Capture the cell that displays the provided text and extract its (x, y) central coordinate. 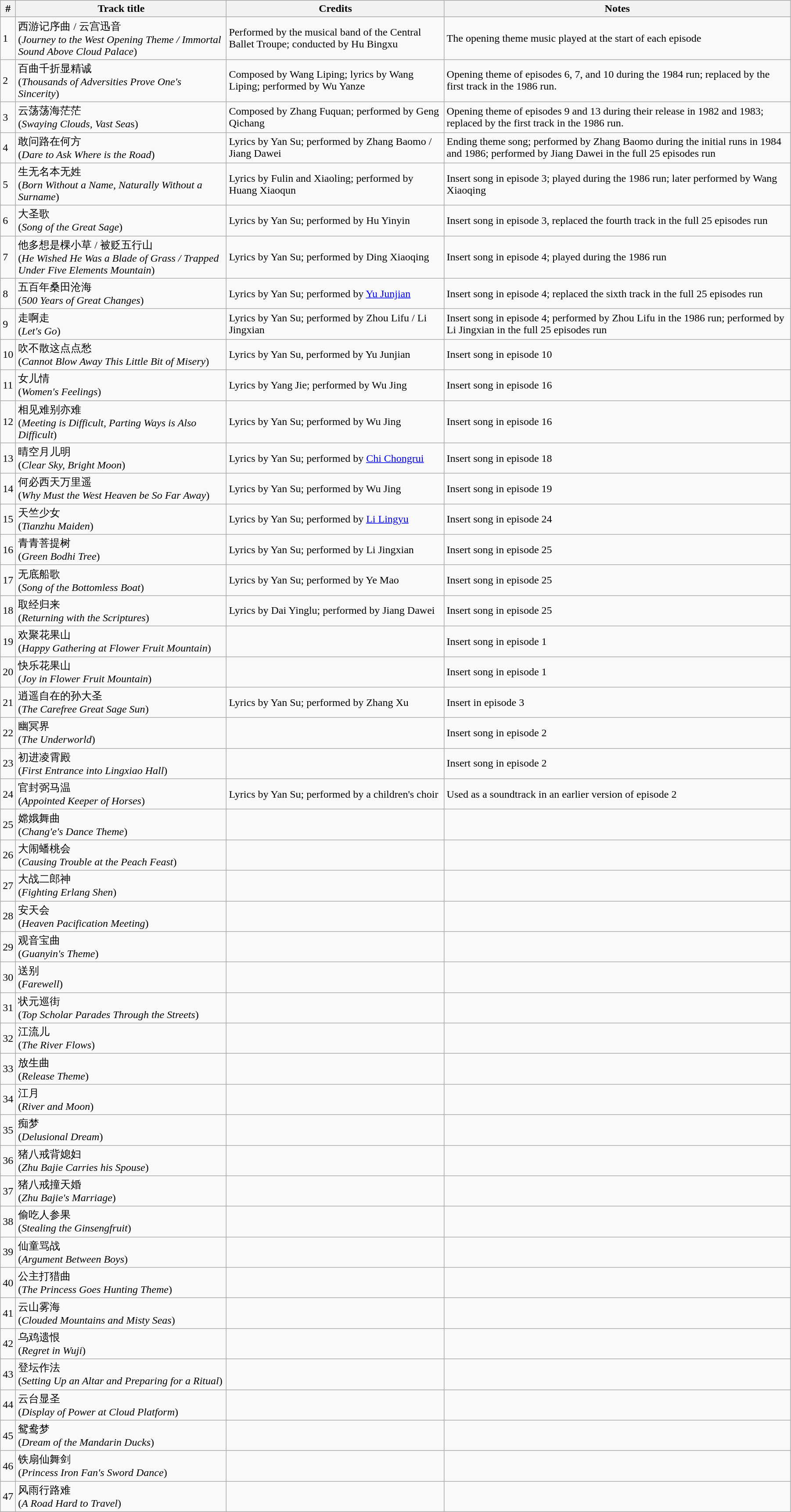
Insert song in episode 10 (617, 355)
送别 (Farewell) (121, 977)
Insert song in episode 4; performed by Zhou Lifu in the 1986 run; performed by Li Jingxian in the full 25 episodes run (617, 324)
29 (8, 947)
Lyrics by Yan Su; performed by Hu Yinyin (335, 221)
Lyrics by Yang Jie; performed by Wu Jing (335, 385)
走啊走 (Let's Go) (121, 324)
Opening theme of episodes 9 and 13 during their release in 1982 and 1983; replaced by the first track in the 1986 run. (617, 117)
他多想是棵小草 / 被贬五行山 (He Wished He Was a Blade of Grass / Trapped Under Five Elements Mountain) (121, 257)
40 (8, 1283)
44 (8, 1405)
42 (8, 1344)
33 (8, 1069)
35 (8, 1130)
取经归来 (Returning with the Scriptures) (121, 611)
Insert song in episode 24 (617, 519)
Insert song in episode 3, replaced the fourth track in the full 25 episodes run (617, 221)
百曲千折显精诚 (Thousands of Adversities Prove One's Sincerity) (121, 81)
Lyrics by Yan Su; performed by Yu Junjian (335, 294)
24 (8, 794)
相见难别亦难 (Meeting is Difficult, Parting Ways is Also Difficult) (121, 421)
9 (8, 324)
3 (8, 117)
五百年桑田沧海 (500 Years of Great Changes) (121, 294)
37 (8, 1191)
云山雾海 (Clouded Mountains and Misty Seas) (121, 1313)
Lyrics by Yan Su; performed by Zhang Baomo / Jiang Dawei (335, 148)
欢聚花果山 (Happy Gathering at Flower Fruit Mountain) (121, 641)
Lyrics by Yan Su; performed by Li Lingyu (335, 519)
25 (8, 824)
吹不散这点点愁 (Cannot Blow Away This Little Bit of Misery) (121, 355)
Composed by Wang Liping; lyrics by Wang Liping; performed by Wu Yanze (335, 81)
31 (8, 1008)
Insert song in episode 19 (617, 489)
41 (8, 1313)
大战二郎神 (Fighting Erlang Shen) (121, 886)
青青菩提树 (Green Bodhi Tree) (121, 550)
16 (8, 550)
18 (8, 611)
28 (8, 916)
26 (8, 855)
登坛作法 (Setting Up an Altar and Preparing for a Ritual) (121, 1374)
15 (8, 519)
晴空月儿明 (Clear Sky, Bright Moon) (121, 458)
公主打猎曲 (The Princess Goes Hunting Theme) (121, 1283)
天竺少女 (Tianzhu Maiden) (121, 519)
30 (8, 977)
无底船歌 (Song of the Bottomless Boat) (121, 580)
8 (8, 294)
39 (8, 1252)
Opening theme of episodes 6, 7, and 10 during the 1984 run; replaced by the first track in the 1986 run. (617, 81)
幽冥界 (The Underworld) (121, 733)
Lyrics by Yan Su; performed by Ding Xiaoqing (335, 257)
11 (8, 385)
Insert song in episode 4; played during the 1986 run (617, 257)
官封弼马温 (Appointed Keeper of Horses) (121, 794)
Lyrics by Yan Su; performed by a children's choir (335, 794)
云台显圣 (Display of Power at Cloud Platform) (121, 1405)
Lyrics by Yan Su; performed by Zhang Xu (335, 702)
生无名本无姓 (Born Without a Name, Naturally Without a Surname) (121, 184)
放生曲 (Release Theme) (121, 1069)
Lyrics by Dai Yinglu; performed by Jiang Dawei (335, 611)
34 (8, 1099)
Insert song in episode 18 (617, 458)
状元巡街 (Top Scholar Parades Through the Streets) (121, 1008)
23 (8, 763)
38 (8, 1222)
Notes (617, 9)
Composed by Zhang Fuquan; performed by Geng Qichang (335, 117)
鸳鸯梦 (Dream of the Mandarin Ducks) (121, 1436)
19 (8, 641)
乌鸡遗恨 (Regret in Wuji) (121, 1344)
20 (8, 672)
47 (8, 1497)
Insert in episode 3 (617, 702)
江流儿 (The River Flows) (121, 1038)
Used as a soundtrack in an earlier version of episode 2 (617, 794)
快乐花果山 (Joy in Flower Fruit Mountain) (121, 672)
32 (8, 1038)
21 (8, 702)
14 (8, 489)
Lyrics by Yan Su; performed by Chi Chongrui (335, 458)
仙童骂战 (Argument Between Boys) (121, 1252)
Lyrics by Yan Su, performed by Yu Junjian (335, 355)
大闹蟠桃会 (Causing Trouble at the Peach Feast) (121, 855)
嫦娥舞曲 (Chang'e's Dance Theme) (121, 824)
12 (8, 421)
大圣歌 (Song of the Great Sage) (121, 221)
偷吃人参果 (Stealing the Ginsengfruit) (121, 1222)
猪八戒撞天婚 (Zhu Bajie's Marriage) (121, 1191)
痴梦 (Delusional Dream) (121, 1130)
Lyrics by Yan Su; performed by Ye Mao (335, 580)
安天会 (Heaven Pacification Meeting) (121, 916)
6 (8, 221)
2 (8, 81)
逍遥自在的孙大圣 (The Carefree Great Sage Sun) (121, 702)
Insert song in episode 3; played during the 1986 run; later performed by Wang Xiaoqing (617, 184)
45 (8, 1436)
Lyrics by Yan Su; performed by Zhou Lifu / Li Jingxian (335, 324)
Performed by the musical band of the Central Ballet Troupe; conducted by Hu Bingxu (335, 39)
27 (8, 886)
西游记序曲 / 云宫迅音 (Journey to the West Opening Theme / Immortal Sound Above Cloud Palace) (121, 39)
22 (8, 733)
Lyrics by Fulin and Xiaoling; performed by Huang Xiaoqun (335, 184)
Insert song in episode 4; replaced the sixth track in the full 25 episodes run (617, 294)
The opening theme music played at the start of each episode (617, 39)
Credits (335, 9)
Ending theme song; performed by Zhang Baomo during the initial runs in 1984 and 1986; performed by Jiang Dawei in the full 25 episodes run (617, 148)
初进凌霄殿 (First Entrance into Lingxiao Hall) (121, 763)
46 (8, 1466)
女儿情 (Women's Feelings) (121, 385)
36 (8, 1160)
17 (8, 580)
江月 (River and Moon) (121, 1099)
敢问路在何方 (Dare to Ask Where is the Road) (121, 148)
猪八戒背媳妇 (Zhu Bajie Carries his Spouse) (121, 1160)
Lyrics by Yan Su; performed by Li Jingxian (335, 550)
10 (8, 355)
7 (8, 257)
何必西天万里遥 (Why Must the West Heaven be So Far Away) (121, 489)
5 (8, 184)
铁扇仙舞剑 (Princess Iron Fan's Sword Dance) (121, 1466)
风雨行路难 (A Road Hard to Travel) (121, 1497)
13 (8, 458)
云荡荡海茫茫(Swaying Clouds, Vast Seas) (121, 117)
# (8, 9)
观音宝曲 (Guanyin's Theme) (121, 947)
1 (8, 39)
Track title (121, 9)
4 (8, 148)
43 (8, 1374)
